Capture the cell that displays the provided text and extract its [X, Y] central coordinate. 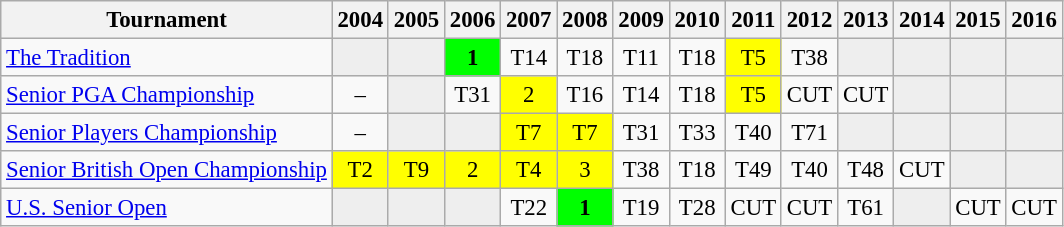
2007 [529, 20]
T19 [641, 208]
T61 [866, 208]
U.S. Senior Open [166, 208]
T4 [529, 170]
The Tradition [166, 58]
2012 [809, 20]
T71 [809, 133]
T22 [529, 208]
T49 [753, 170]
T11 [641, 58]
Senior British Open Championship [166, 170]
2016 [1034, 20]
Senior PGA Championship [166, 95]
3 [585, 170]
T2 [360, 170]
2015 [978, 20]
Senior Players Championship [166, 133]
T48 [866, 170]
2006 [472, 20]
2010 [697, 20]
2011 [753, 20]
2009 [641, 20]
2005 [416, 20]
T16 [585, 95]
T33 [697, 133]
Tournament [166, 20]
T9 [416, 170]
2008 [585, 20]
2013 [866, 20]
2004 [360, 20]
T28 [697, 208]
2014 [922, 20]
